Pinpoint the cell where the given text exists, returning its [X, Y] midpoint coordinate. 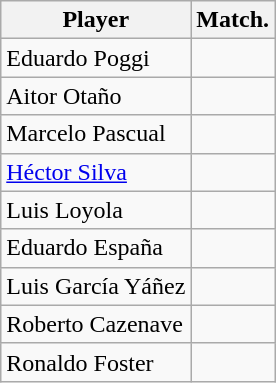
Marcelo Pascual [96, 134]
Luis Loyola [96, 210]
Eduardo España [96, 248]
Eduardo Poggi [96, 58]
Ronaldo Foster [96, 362]
Player [96, 20]
Luis García Yáñez [96, 286]
Héctor Silva [96, 172]
Aitor Otaño [96, 96]
Match. [233, 20]
Roberto Cazenave [96, 324]
